Return [x, y] of the center of cell containing provided text 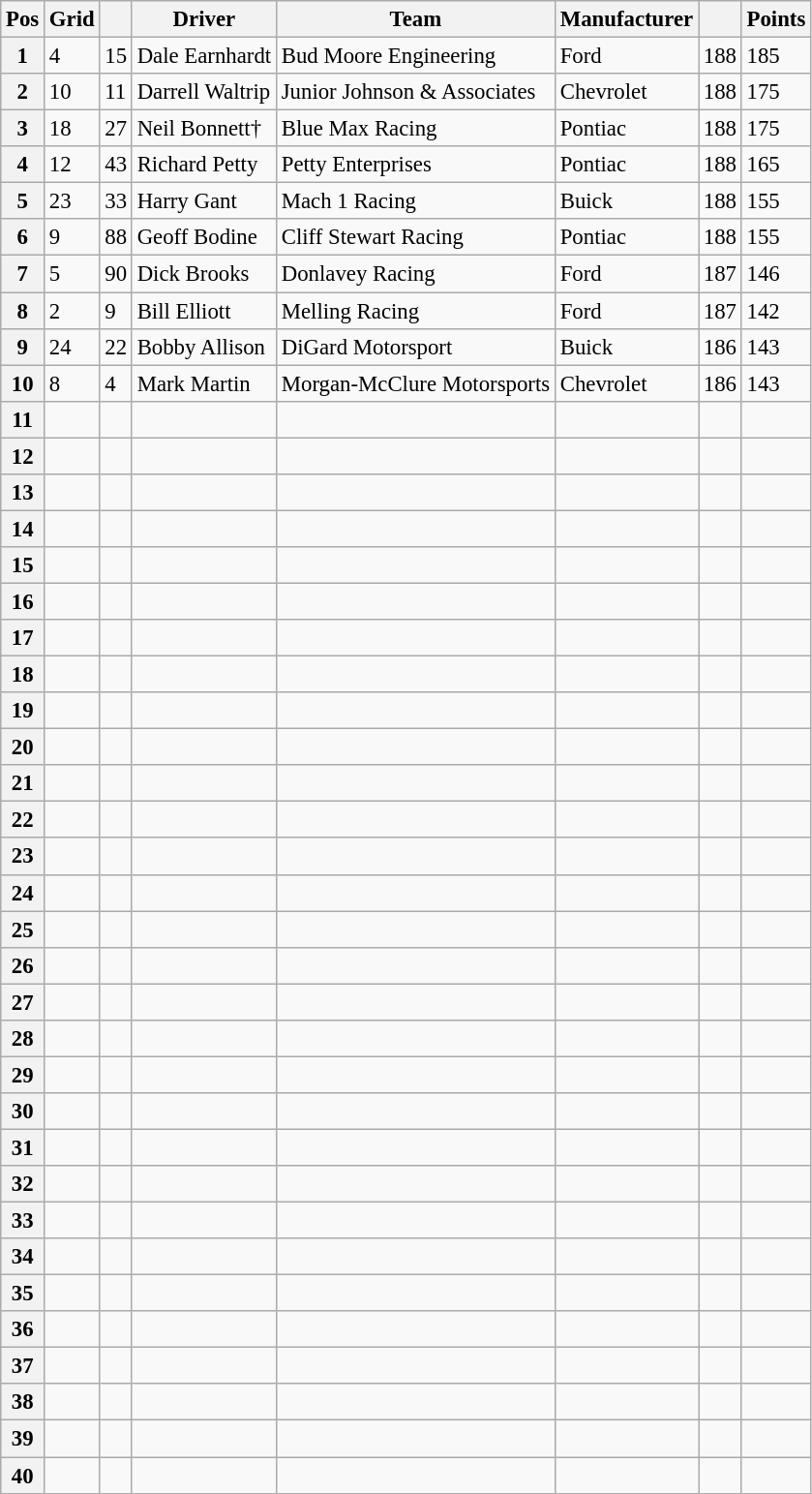
20 [23, 747]
Mach 1 Racing [415, 201]
Neil Bonnett† [203, 129]
Bill Elliott [203, 311]
Driver [203, 19]
Darrell Waltrip [203, 92]
36 [23, 1329]
7 [23, 274]
35 [23, 1294]
Dick Brooks [203, 274]
146 [776, 274]
32 [23, 1184]
Geoff Bodine [203, 237]
14 [23, 529]
185 [776, 56]
Richard Petty [203, 165]
Grid [72, 19]
DiGard Motorsport [415, 347]
Pos [23, 19]
25 [23, 930]
Petty Enterprises [415, 165]
37 [23, 1366]
Junior Johnson & Associates [415, 92]
29 [23, 1075]
17 [23, 638]
39 [23, 1439]
142 [776, 311]
31 [23, 1147]
40 [23, 1476]
38 [23, 1403]
30 [23, 1112]
6 [23, 237]
Blue Max Racing [415, 129]
43 [116, 165]
Donlavey Racing [415, 274]
Harry Gant [203, 201]
21 [23, 783]
Melling Racing [415, 311]
Manufacturer [626, 19]
Bobby Allison [203, 347]
Team [415, 19]
Bud Moore Engineering [415, 56]
Dale Earnhardt [203, 56]
13 [23, 493]
Morgan-McClure Motorsports [415, 383]
90 [116, 274]
165 [776, 165]
Mark Martin [203, 383]
Points [776, 19]
16 [23, 601]
19 [23, 711]
88 [116, 237]
34 [23, 1257]
26 [23, 965]
1 [23, 56]
Cliff Stewart Racing [415, 237]
28 [23, 1039]
3 [23, 129]
